Determine the (X, Y) coordinate at the center of the cell enclosing the given text.  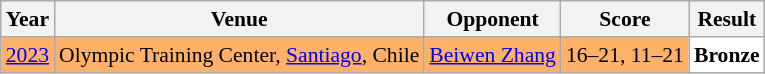
Olympic Training Center, Santiago, Chile (239, 55)
Bronze (727, 55)
Score (625, 19)
Opponent (492, 19)
Year (28, 19)
Result (727, 19)
16–21, 11–21 (625, 55)
Venue (239, 19)
2023 (28, 55)
Beiwen Zhang (492, 55)
